Detect which cell encompasses the target text, then output its (x, y) center coordinate. 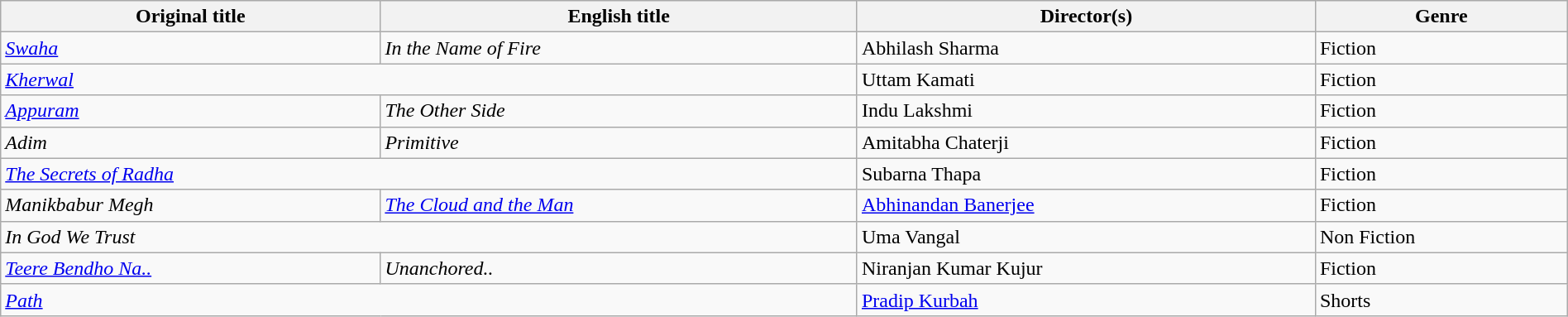
Shorts (1441, 300)
Uttam Kamati (1086, 79)
Appuram (190, 111)
Uma Vangal (1086, 237)
In the Name of Fire (619, 48)
Indu Lakshmi (1086, 111)
Director(s) (1086, 17)
Pradip Kurbah (1086, 300)
Abhilash Sharma (1086, 48)
Adim (190, 142)
Teere Bendho Na.. (190, 268)
Kherwal (429, 79)
Original title (190, 17)
Unanchored.. (619, 268)
Abhinandan Banerjee (1086, 205)
The Secrets of Radha (429, 174)
Path (429, 300)
Genre (1441, 17)
Subarna Thapa (1086, 174)
Non Fiction (1441, 237)
Primitive (619, 142)
The Cloud and the Man (619, 205)
English title (619, 17)
Amitabha Chaterji (1086, 142)
Swaha (190, 48)
Manikbabur Megh (190, 205)
The Other Side (619, 111)
In God We Trust (429, 237)
Niranjan Kumar Kujur (1086, 268)
